Determine the (X, Y) coordinate at the center of the cell enclosing the given text.  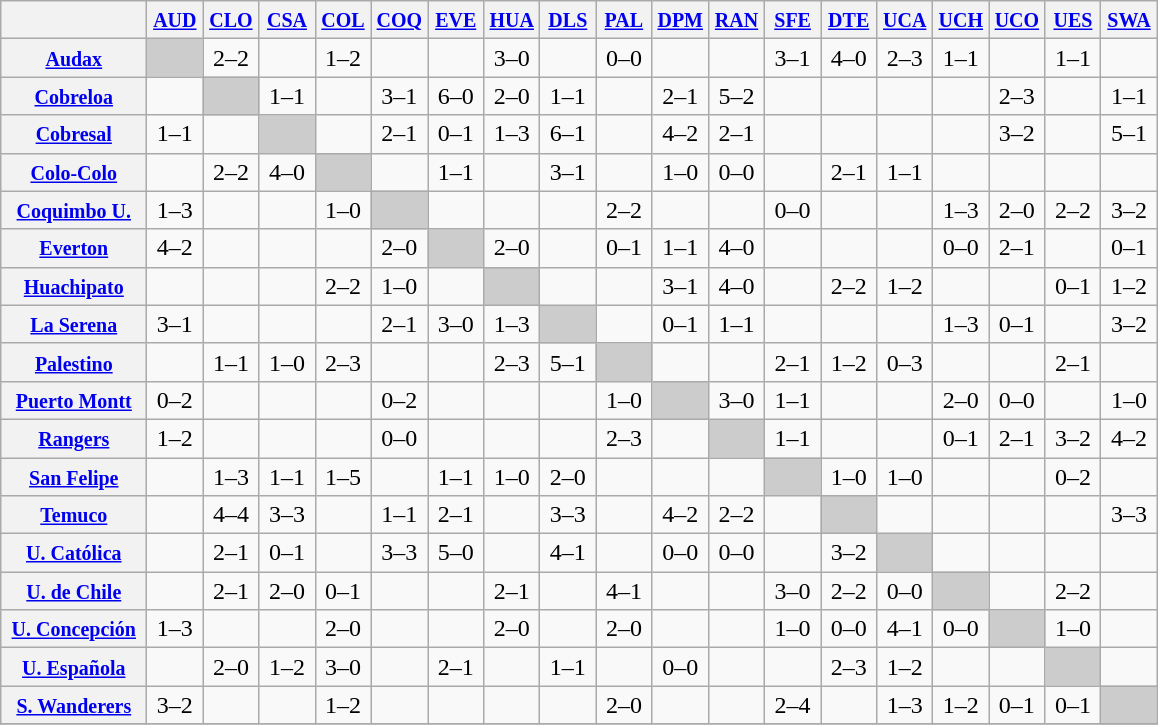
AUD (175, 20)
U. de Chile (74, 591)
CSA (287, 20)
UCO (1017, 20)
Huachipato (74, 286)
UCH (961, 20)
Puerto Montt (74, 400)
CLO (231, 20)
Audax (74, 58)
PAL (624, 20)
EVE (456, 20)
5–2 (737, 96)
DPM (680, 20)
SFE (793, 20)
COQ (400, 20)
U. Concepción (74, 629)
6–1 (568, 134)
0–3 (905, 362)
S. Wanderers (74, 705)
Palestino (74, 362)
4–4 (231, 515)
UES (1073, 20)
RAN (737, 20)
DTE (849, 20)
DLS (568, 20)
COL (343, 20)
Rangers (74, 438)
UCA (905, 20)
SWA (1129, 20)
U. Española (74, 667)
Everton (74, 248)
La Serena (74, 324)
Cobreloa (74, 96)
Temuco (74, 515)
U. Católica (74, 553)
5–0 (456, 553)
1–5 (343, 477)
HUA (512, 20)
Coquimbo U. (74, 210)
6–0 (456, 96)
Cobresal (74, 134)
2–4 (793, 705)
San Felipe (74, 477)
Colo-Colo (74, 172)
